For the text-containing cell, return its midpoint in [x, y] coordinate format. 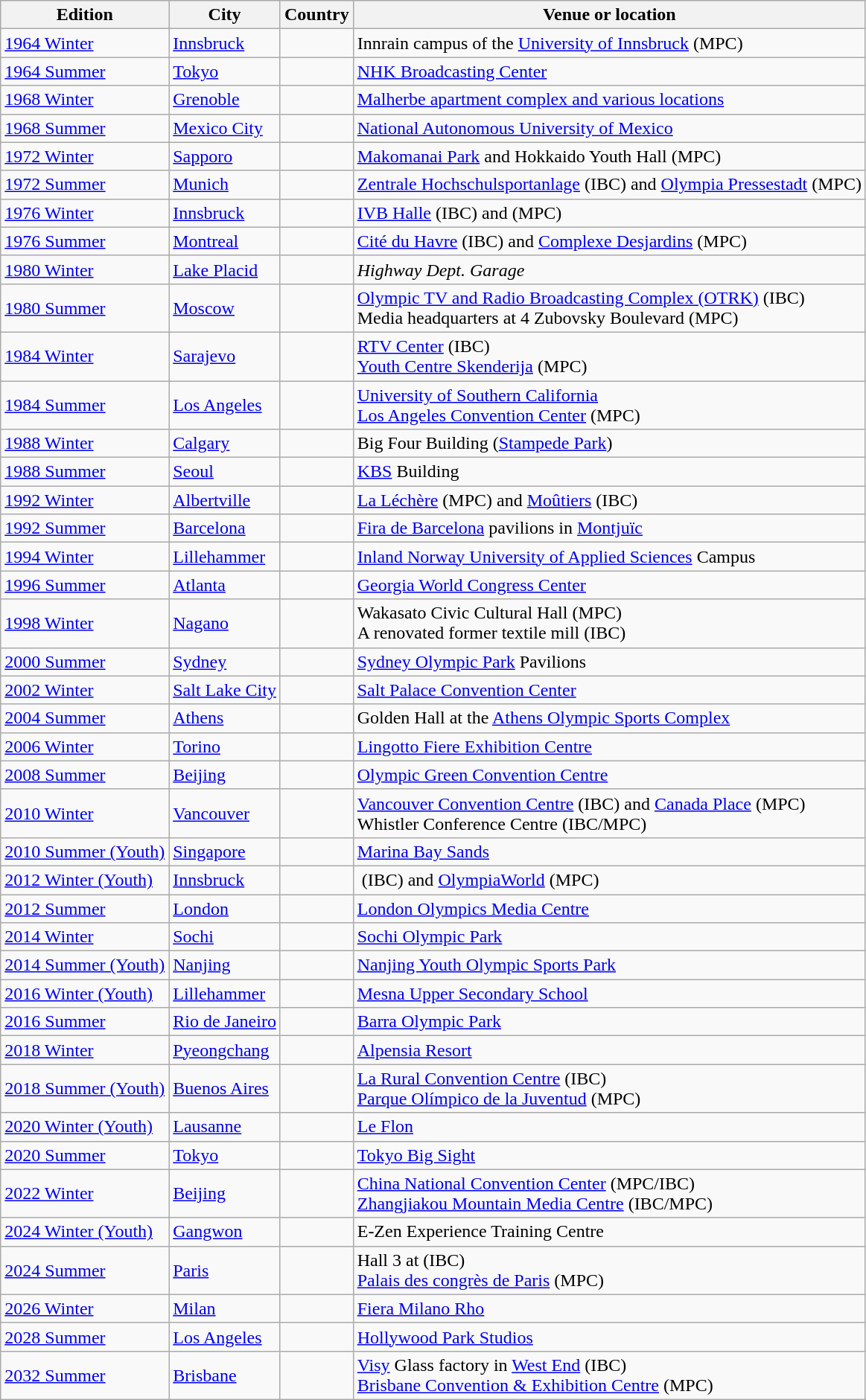
Tokyo Big Sight [609, 1155]
Salt Lake City [225, 690]
Nagano [225, 624]
Venue or location [609, 15]
Makomanai Park and Hokkaido Youth Hall (MPC) [609, 156]
2018 Winter [85, 1050]
Innrain campus of the University of Innsbruck (MPC) [609, 43]
KBS Building [609, 472]
2024 Summer [85, 1270]
Inland Norway University of Applied Sciences Campus [609, 557]
Lausanne [225, 1127]
NHK Broadcasting Center [609, 71]
2004 Summer [85, 718]
Nanjing Youth Olympic Sports Park [609, 965]
Paris [225, 1270]
Sydney [225, 662]
Singapore [225, 851]
Pyeongchang [225, 1050]
2014 Winter [85, 937]
2006 Winter [85, 747]
2008 Summer [85, 775]
2012 Winter (Youth) [85, 880]
1968 Summer [85, 128]
Fira de Barcelona pavilions in Montjuïc [609, 528]
Moscow [225, 308]
Gangwon [225, 1232]
1998 Winter [85, 624]
Barra Olympic Park [609, 1022]
Hollywood Park Studios [609, 1337]
IVB Halle (IBC) and (MPC) [609, 213]
1988 Summer [85, 472]
Hall 3 at (IBC)Palais des congrès de Paris (MPC) [609, 1270]
2014 Summer (Youth) [85, 965]
Mesna Upper Secondary School [609, 994]
Torino [225, 747]
London Olympics Media Centre [609, 909]
Alpensia Resort [609, 1050]
1968 Winter [85, 100]
Big Four Building (Stampede Park) [609, 444]
Visy Glass factory in West End (IBC)Brisbane Convention & Exhibition Centre (MPC) [609, 1375]
Zentrale Hochschulsportanlage (IBC) and Olympia Pressestadt (MPC) [609, 185]
Sydney Olympic Park Pavilions [609, 662]
1984 Summer [85, 405]
2026 Winter [85, 1308]
Georgia World Congress Center [609, 585]
Seoul [225, 472]
1992 Winter [85, 500]
London [225, 909]
Atlanta [225, 585]
2002 Winter [85, 690]
Albertville [225, 500]
City [225, 15]
2020 Summer [85, 1155]
La Rural Convention Centre (IBC)Parque Olímpico de la Juventud (MPC) [609, 1088]
Munich [225, 185]
2028 Summer [85, 1337]
Milan [225, 1308]
E-Zen Experience Training Centre [609, 1232]
1994 Winter [85, 557]
University of Southern CaliforniaLos Angeles Convention Center (MPC) [609, 405]
2018 Summer (Youth) [85, 1088]
1984 Winter [85, 356]
2032 Summer [85, 1375]
1964 Winter [85, 43]
National Autonomous University of Mexico [609, 128]
Highway Dept. Garage [609, 269]
Sochi Olympic Park [609, 937]
Athens [225, 718]
1972 Summer [85, 185]
2022 Winter [85, 1194]
Golden Hall at the Athens Olympic Sports Complex [609, 718]
1964 Summer [85, 71]
1972 Winter [85, 156]
RTV Center (IBC)Youth Centre Skenderija (MPC) [609, 356]
1988 Winter [85, 444]
Olympic TV and Radio Broadcasting Complex (OTRK) (IBC)Media headquarters at 4 Zubovsky Boulevard (MPC) [609, 308]
China National Convention Center (MPC/IBC)Zhangjiakou Mountain Media Centre (IBC/MPC) [609, 1194]
Barcelona [225, 528]
2012 Summer [85, 909]
Sarajevo [225, 356]
Montreal [225, 241]
Vancouver [225, 813]
1976 Winter [85, 213]
Rio de Janeiro [225, 1022]
2024 Winter (Youth) [85, 1232]
1980 Winter [85, 269]
1976 Summer [85, 241]
2010 Summer (Youth) [85, 851]
Wakasato Civic Cultural Hall (MPC)A renovated former textile mill (IBC) [609, 624]
1980 Summer [85, 308]
Mexico City [225, 128]
Edition [85, 15]
Salt Palace Convention Center [609, 690]
Grenoble [225, 100]
Nanjing [225, 965]
1992 Summer [85, 528]
1996 Summer [85, 585]
Country [316, 15]
Marina Bay Sands [609, 851]
Buenos Aires [225, 1088]
2016 Summer [85, 1022]
La Léchère (MPC) and Moûtiers (IBC) [609, 500]
Olympic Green Convention Centre [609, 775]
Cité du Havre (IBC) and Complexe Desjardins (MPC) [609, 241]
Malherbe apartment complex and various locations [609, 100]
Sapporo [225, 156]
2010 Winter [85, 813]
Le Flon [609, 1127]
Lingotto Fiere Exhibition Centre [609, 747]
(IBC) and OlympiaWorld (MPC) [609, 880]
Lake Placid [225, 269]
Calgary [225, 444]
Fiera Milano Rho [609, 1308]
Vancouver Convention Centre (IBC) and Canada Place (MPC)Whistler Conference Centre (IBC/MPC) [609, 813]
2020 Winter (Youth) [85, 1127]
2016 Winter (Youth) [85, 994]
2000 Summer [85, 662]
Brisbane [225, 1375]
Sochi [225, 937]
